Find where the given text appears and provide that cell's center as (x, y) coordinate. 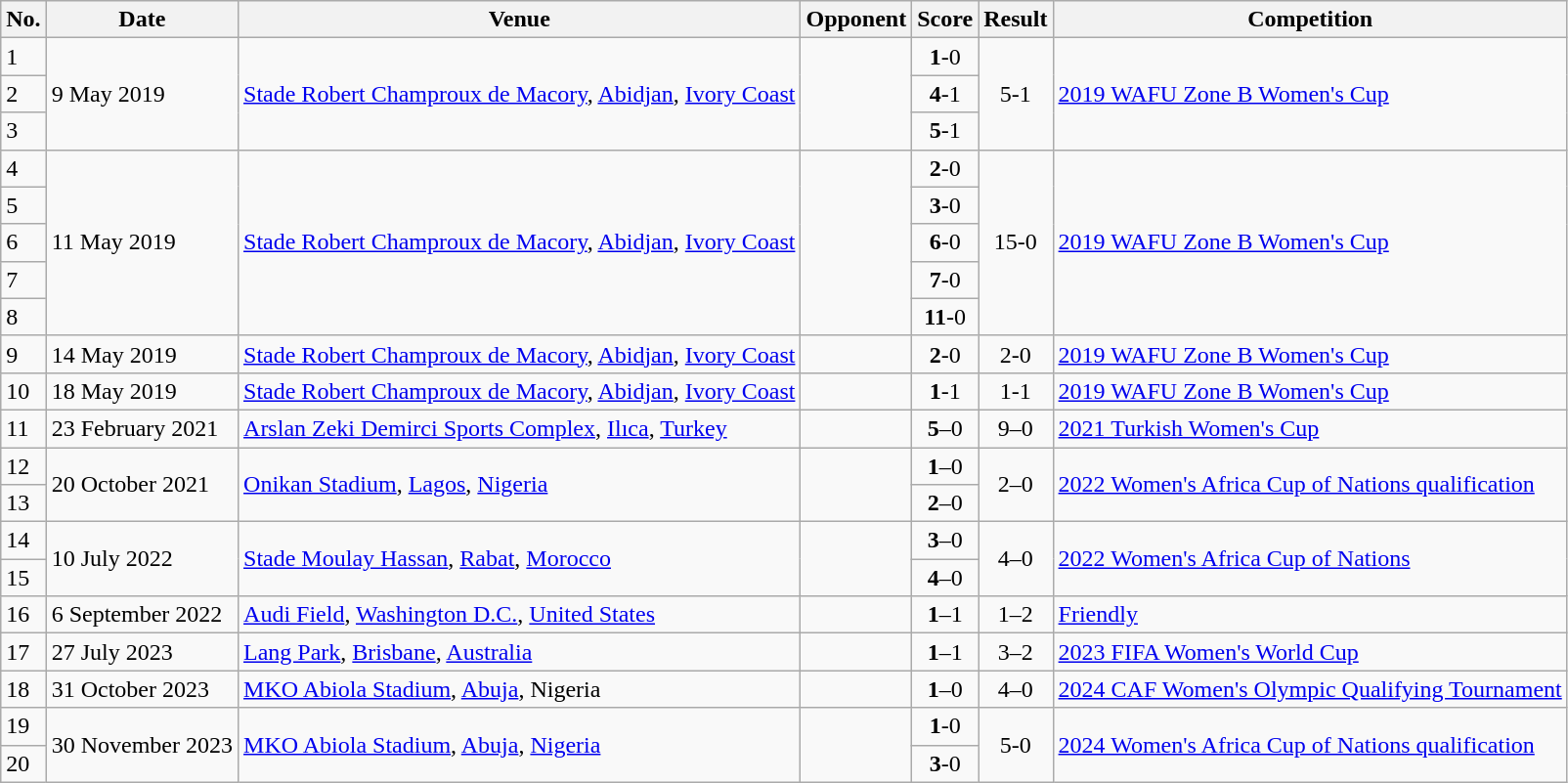
Score (945, 20)
31 October 2023 (142, 689)
8 (23, 317)
20 (23, 763)
3 (23, 131)
3–2 (1016, 652)
23 February 2021 (142, 428)
11 (23, 428)
2022 Women's Africa Cup of Nations qualification (1310, 485)
19 (23, 726)
Venue (520, 20)
3–0 (945, 541)
Date (142, 20)
Friendly (1310, 615)
17 (23, 652)
30 November 2023 (142, 745)
7 (23, 280)
4-1 (945, 94)
2022 Women's Africa Cup of Nations (1310, 559)
2024 CAF Women's Olympic Qualifying Tournament (1310, 689)
9 (23, 354)
Stade Moulay Hassan, Rabat, Morocco (520, 559)
20 October 2021 (142, 485)
27 July 2023 (142, 652)
18 (23, 689)
4 (23, 168)
12 (23, 466)
Audi Field, Washington D.C., United States (520, 615)
14 May 2019 (142, 354)
18 May 2019 (142, 391)
6 September 2022 (142, 615)
6-0 (945, 242)
Result (1016, 20)
15 (23, 578)
11-0 (945, 317)
Opponent (856, 20)
9 May 2019 (142, 94)
6 (23, 242)
Onikan Stadium, Lagos, Nigeria (520, 485)
Arslan Zeki Demirci Sports Complex, Ilıca, Turkey (520, 428)
10 July 2022 (142, 559)
11 May 2019 (142, 242)
10 (23, 391)
2 (23, 94)
Competition (1310, 20)
Lang Park, Brisbane, Australia (520, 652)
13 (23, 503)
7-0 (945, 280)
No. (23, 20)
15-0 (1016, 242)
9–0 (1016, 428)
2024 Women's Africa Cup of Nations qualification (1310, 745)
5 (23, 205)
2023 FIFA Women's World Cup (1310, 652)
5-0 (1016, 745)
5–0 (945, 428)
16 (23, 615)
1 (23, 57)
14 (23, 541)
2021 Turkish Women's Cup (1310, 428)
1–2 (1016, 615)
